Extract the [x, y] coordinate from the center of the cell holding the provided text.  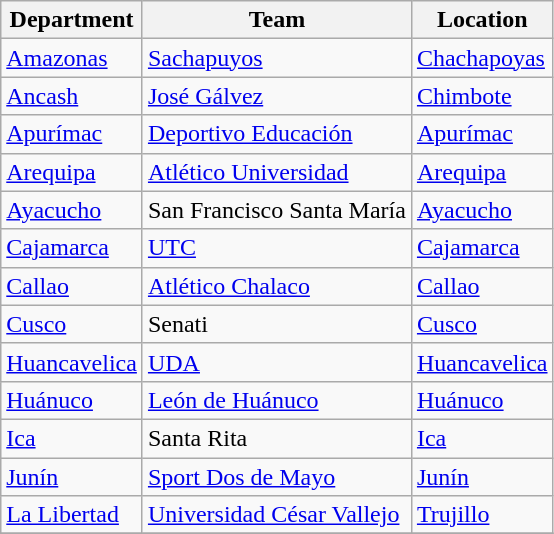
José Gálvez [276, 96]
León de Huánuco [276, 400]
Chimbote [482, 96]
Team [276, 20]
Sport Dos de Mayo [276, 477]
UTC [276, 248]
UDA [276, 362]
Location [482, 20]
Sachapuyos [276, 58]
Atlético Chalaco [276, 286]
Amazonas [72, 58]
San Francisco Santa María [276, 210]
Department [72, 20]
Chachapoyas [482, 58]
Ancash [72, 96]
Santa Rita [276, 438]
La Libertad [72, 515]
Trujillo [482, 515]
Senati [276, 324]
Deportivo Educación [276, 134]
Universidad César Vallejo [276, 515]
Atlético Universidad [276, 172]
